Extract the [x, y] coordinate from the center of the cell holding the provided text.  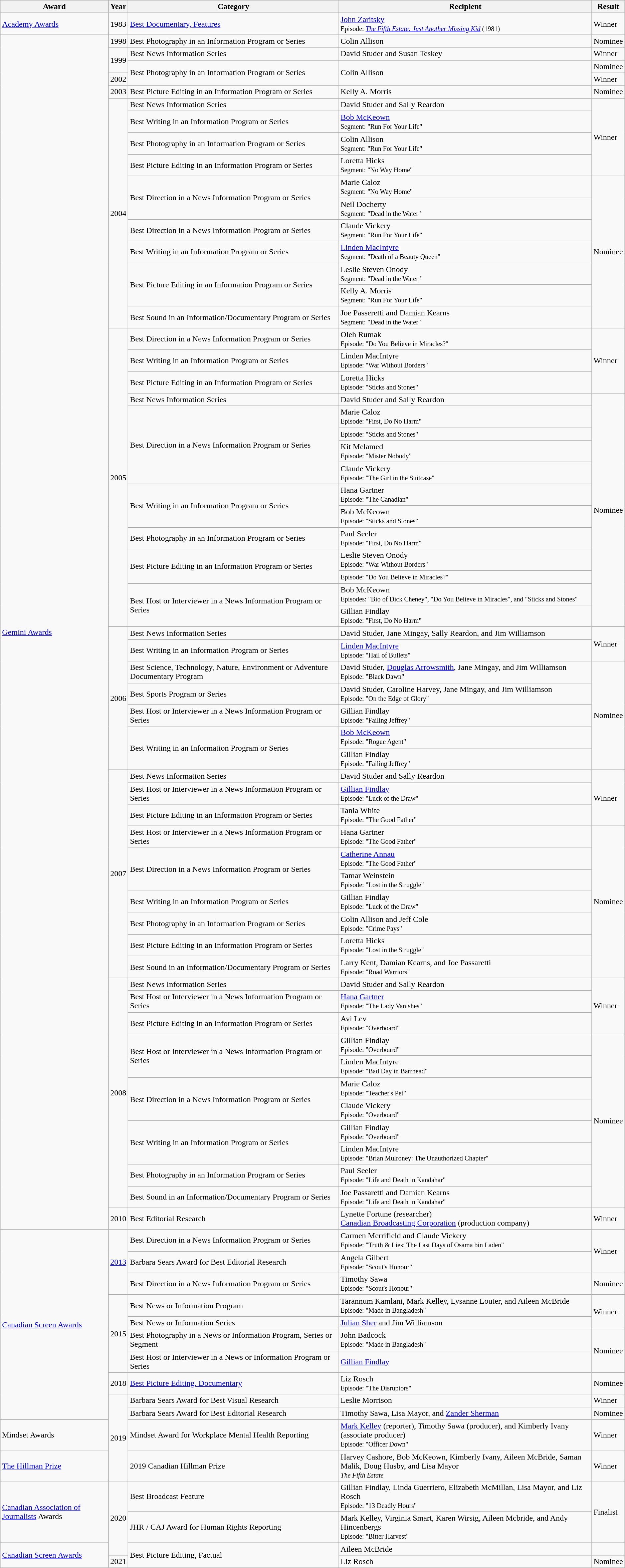
Best Broadcast Feature [234, 1496]
Claude VickeryEpisode: "Overboard" [465, 1110]
Liz Rosch [465, 1562]
Gemini Awards [54, 632]
David Studer, Douglas Arrowsmith, Jane Mingay, and Jim WilliamsonEpisode: "Black Dawn" [465, 672]
2020 [118, 1518]
Carmen Merrifield and Claude VickeryEpisode: "Truth & Lies: The Last Days of Osama bin Laden" [465, 1240]
Oleh RumakEpisode: "Do You Believe in Miracles?" [465, 339]
Barbara Sears Award for Best Visual Research [234, 1400]
Hana GartnerEpisode: "The Canadian" [465, 495]
Bob McKeownSegment: "Run For Your Life" [465, 121]
Leslie Steven OnodySegment: "Dead in the Water" [465, 274]
2019 [118, 1438]
The Hillman Prize [54, 1466]
Hana GartnerEpisode: "The Lady Vanishes" [465, 1001]
2007 [118, 874]
Linden MacIntyreSegment: "Death of a Beauty Queen" [465, 252]
2021 [118, 1562]
Harvey Cashore, Bob McKeown, Kimberly Ivany, Aileen McBride, Saman Malik, Doug Husby, and Lisa MayorThe Fifth Estate [465, 1466]
Loretta HicksEpisode: "Lost in the Struggle" [465, 945]
Linden MacIntyreEpisode: "Bad Day in Barrhead" [465, 1067]
Joe Passeretti and Damian KearnsSegment: "Dead in the Water" [465, 317]
David Studer, Caroline Harvey, Jane Mingay, and Jim WilliamsonEpisode: "On the Edge of Glory" [465, 694]
Best Photography in a News or Information Program, Series or Segment [234, 1340]
Recipient [465, 7]
Best Documentary, Features [234, 24]
Gillian Findlay [465, 1362]
Result [608, 7]
Neil DochertySegment: "Dead in the Water" [465, 208]
1999 [118, 60]
Kelly A. Morris [465, 92]
Category [234, 7]
Paul SeelerEpisode: "First, Do No Harm" [465, 538]
Bob McKeownEpisode: "Sticks and Stones" [465, 516]
Academy Awards [54, 24]
Mindset Award for Workplace Mental Health Reporting [234, 1435]
Paul SeelerEpisode: "Life and Death in Kandahar" [465, 1175]
2008 [118, 1093]
Mindset Awards [54, 1435]
Best Picture Editing, Factual [234, 1555]
Liz RoschEpisode: "The Disruptors" [465, 1383]
Hana GartnerEpisode: "The Good Father" [465, 836]
Best News or Information Series [234, 1323]
Colin Allison and Jeff ColeEpisode: "Crime Pays" [465, 924]
2006 [118, 698]
Best News or Information Program [234, 1306]
Julian Sher and Jim Williamson [465, 1323]
2002 [118, 79]
Timothy Sawa, Lisa Mayor, and Zander Sherman [465, 1413]
Claude VickeryEpisode: "The Girl in the Suitcase" [465, 473]
Timothy SawaEpisode: "Scout's Honour" [465, 1284]
2018 [118, 1383]
1998 [118, 41]
John BadcockEpisode: "Made in Bangladesh" [465, 1340]
Gillian FindlayEpisode: "First, Do No Harm" [465, 616]
Leslie Steven OnodyEpisode: "War Without Borders" [465, 560]
Marie CalozSegment: "No Way Home" [465, 187]
Tamar WeinsteinEpisode: "Lost in the Struggle" [465, 880]
2019 Canadian Hillman Prize [234, 1466]
Joe Passaretti and Damian KearnsEpisode: "Life and Death in Kandahar" [465, 1197]
2010 [118, 1219]
Claude VickerySegment: "Run For Your Life" [465, 230]
JHR / CAJ Award for Human Rights Reporting [234, 1527]
2013 [118, 1262]
Bob McKeownEpisode: "Rogue Agent" [465, 737]
Year [118, 7]
Avi LevEpisode: "Overboard" [465, 1023]
Tarannum Kamlani, Mark Kelley, Lysanne Louter, and Aileen McBrideEpisode: "Made in Bangladesh" [465, 1306]
Best Science, Technology, Nature, Environment or Adventure Documentary Program [234, 672]
Best Sports Program or Series [234, 694]
2005 [118, 477]
2015 [118, 1334]
Marie CalozEpisode: "Teacher's Pet" [465, 1088]
Linden MacIntyreEpisode: "War Without Borders" [465, 360]
Canadian Association of Journalists Awards [54, 1512]
2004 [118, 213]
Finalist [608, 1512]
Larry Kent, Damian Kearns, and Joe PassarettiEpisode: "Road Warriors" [465, 967]
Marie CalozEpisode: "First, Do No Harm" [465, 417]
David Studer and Susan Teskey [465, 54]
David Studer, Jane Mingay, Sally Reardon, and Jim Williamson [465, 633]
Award [54, 7]
Gillian Findlay, Linda Guerriero, Elizabeth McMillan, Lisa Mayor, and Liz RoschEpisode: "13 Deadly Hours" [465, 1496]
2003 [118, 92]
Episode: "Sticks and Stones" [465, 434]
Lynette Fortune (researcher)Canadian Broadcasting Corporation (production company) [465, 1219]
Mark Kelley, Virginia Smart, Karen Wirsig, Aileen Mcbride, and Andy HincenbergsEpisode: "Bitter Harvest" [465, 1527]
Catherine AnnauEpisode: "The Good Father" [465, 858]
Mark Kelley (reporter), Timothy Sawa (producer), and Kimberly Ivany (associate producer)Episode: "Officer Down" [465, 1435]
Kelly A. MorrisSegment: "Run For Your Life" [465, 296]
Aileen McBride [465, 1549]
Bob McKeownEpisodes: "Bio of Dick Cheney", "Do You Believe in Miracles", and "Sticks and Stones" [465, 594]
Episode: "Do You Believe in Miracles?" [465, 577]
1983 [118, 24]
Kit MelamedEpisode: "Mister Nobody" [465, 451]
Best Picture Editing, Documentary [234, 1383]
Colin AllisonSegment: "Run For Your Life" [465, 144]
Loretta HicksEpisode: "Sticks and Stones" [465, 382]
Linden MacIntyreEpisode: "Brian Mulroney: The Unauthorized Chapter" [465, 1153]
Best Editorial Research [234, 1219]
Linden MacIntyreEpisode: "Hail of Bullets" [465, 650]
Best Host or Interviewer in a News or Information Program or Series [234, 1362]
Leslie Morrison [465, 1400]
John ZaritskyEpisode: The Fifth Estate: Just Another Missing Kid (1981) [465, 24]
Loretta HicksSegment: "No Way Home" [465, 165]
Angela GilbertEpisode: "Scout's Honour" [465, 1262]
Tania WhiteEpisode: "The Good Father" [465, 815]
